Return (X, Y) of the center of cell containing provided text 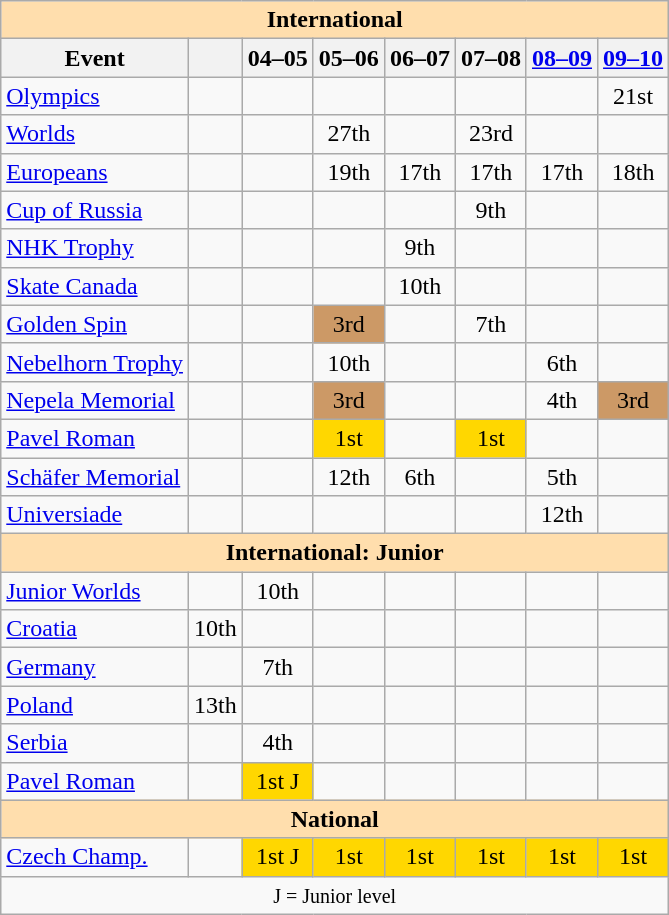
Serbia (95, 743)
Event (95, 58)
NHK Trophy (95, 248)
J = Junior level (335, 895)
Europeans (95, 172)
International: Junior (335, 553)
Cup of Russia (95, 210)
06–07 (420, 58)
Golden Spin (95, 324)
Nepela Memorial (95, 400)
08–09 (562, 58)
19th (348, 172)
13th (215, 705)
04–05 (278, 58)
Skate Canada (95, 286)
International (335, 20)
Junior Worlds (95, 591)
Universiade (95, 515)
Croatia (95, 629)
5th (562, 477)
21st (634, 96)
07–08 (490, 58)
27th (348, 134)
Schäfer Memorial (95, 477)
05–06 (348, 58)
Poland (95, 705)
National (335, 819)
23rd (490, 134)
Nebelhorn Trophy (95, 362)
Czech Champ. (95, 857)
Germany (95, 667)
Olympics (95, 96)
Worlds (95, 134)
18th (634, 172)
09–10 (634, 58)
